Search for the cell housing the specified text and yield its (x, y) center coordinate. 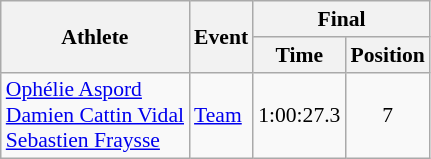
Time (299, 55)
Ophélie AspordDamien Cattin VidalSebastien Fraysse (95, 116)
Final (342, 19)
Team (221, 116)
Athlete (95, 36)
Position (387, 55)
1:00:27.3 (299, 116)
Event (221, 36)
7 (387, 116)
